Locate the cell with the specified text and output its (X, Y) center coordinate. 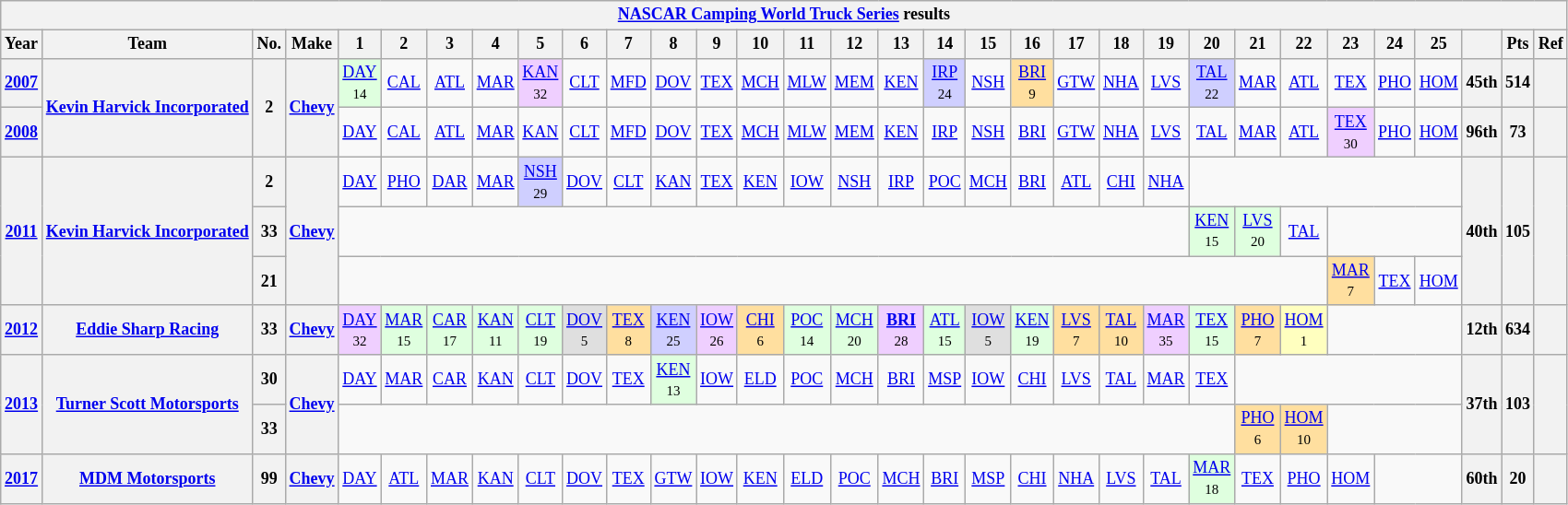
Ref (1550, 44)
CAR (450, 380)
18 (1122, 44)
2011 (22, 230)
MAR18 (1212, 478)
19 (1166, 44)
KEN19 (1032, 330)
3 (450, 44)
2013 (22, 404)
ATL15 (944, 330)
IOW26 (718, 330)
6 (585, 44)
DOV5 (585, 330)
Team (148, 44)
73 (1518, 133)
LVS7 (1076, 330)
15 (989, 44)
KEN13 (673, 380)
MAR15 (404, 330)
Turner Scott Motorsports (148, 404)
TEX30 (1350, 133)
LVS20 (1258, 231)
13 (901, 44)
DAY14 (360, 83)
17 (1076, 44)
HOM10 (1304, 429)
23 (1350, 44)
634 (1518, 330)
2012 (22, 330)
MAR35 (1166, 330)
60th (1481, 478)
MDM Motorsports (148, 478)
2007 (22, 83)
45th (1481, 83)
22 (1304, 44)
Make (312, 44)
CHI6 (760, 330)
IOW5 (989, 330)
5 (540, 44)
BRI9 (1032, 83)
7 (628, 44)
2017 (22, 478)
14 (944, 44)
1 (360, 44)
NSH29 (540, 182)
16 (1032, 44)
11 (806, 44)
2008 (22, 133)
DAR (450, 182)
96th (1481, 133)
POC14 (806, 330)
NASCAR Camping World Truck Series results (784, 15)
514 (1518, 83)
Pts (1518, 44)
8 (673, 44)
KAN11 (495, 330)
40th (1481, 230)
37th (1481, 404)
4 (495, 44)
KAN32 (540, 83)
KEN25 (673, 330)
99 (269, 478)
DAY32 (360, 330)
105 (1518, 230)
PHO6 (1258, 429)
12 (854, 44)
No. (269, 44)
HOM1 (1304, 330)
25 (1439, 44)
103 (1518, 404)
Year (22, 44)
IRP24 (944, 83)
10 (760, 44)
9 (718, 44)
TEX8 (628, 330)
PHO7 (1258, 330)
Eddie Sharp Racing (148, 330)
TAL22 (1212, 83)
KEN15 (1212, 231)
TAL10 (1122, 330)
MAR7 (1350, 281)
MCH20 (854, 330)
24 (1395, 44)
BRI28 (901, 330)
CAR17 (450, 330)
CLT19 (540, 330)
30 (269, 380)
12th (1481, 330)
TEX15 (1212, 330)
